Return the [x, y] coordinate for the center point of the cell that contains the specified text.  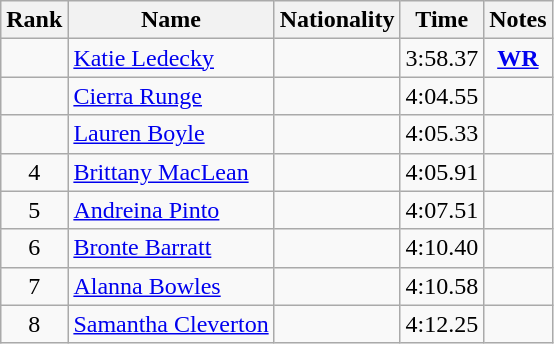
Alanna Bowles [171, 286]
Rank [34, 20]
4 [34, 172]
Nationality [337, 20]
Samantha Cleverton [171, 324]
6 [34, 248]
Notes [518, 20]
Katie Ledecky [171, 58]
4:12.25 [442, 324]
Brittany MacLean [171, 172]
3:58.37 [442, 58]
Lauren Boyle [171, 134]
4:10.40 [442, 248]
WR [518, 58]
4:07.51 [442, 210]
Name [171, 20]
Time [442, 20]
Andreina Pinto [171, 210]
Cierra Runge [171, 96]
4:05.91 [442, 172]
5 [34, 210]
4:04.55 [442, 96]
4:05.33 [442, 134]
7 [34, 286]
8 [34, 324]
4:10.58 [442, 286]
Bronte Barratt [171, 248]
